Return (x, y) of the center of cell containing provided text 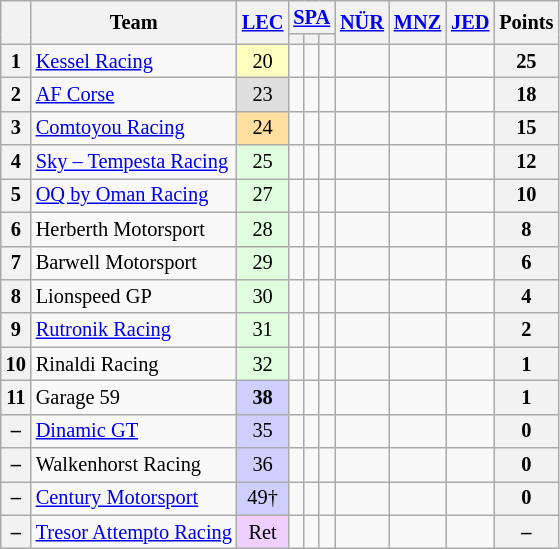
9 (16, 330)
15 (526, 128)
20 (263, 61)
18 (526, 94)
Century Motorsport (134, 498)
35 (263, 431)
MNZ (418, 22)
27 (263, 195)
31 (263, 330)
Team (134, 22)
23 (263, 94)
JED (470, 22)
24 (263, 128)
Dinamic GT (134, 431)
Herberth Motorsport (134, 229)
AF Corse (134, 94)
Ret (263, 532)
49† (263, 498)
LEC (263, 22)
5 (16, 195)
28 (263, 229)
7 (16, 263)
32 (263, 364)
3 (16, 128)
30 (263, 296)
Garage 59 (134, 397)
36 (263, 465)
Sky – Tempesta Racing (134, 162)
Walkenhorst Racing (134, 465)
SPA (312, 17)
38 (263, 397)
NÜR (362, 22)
Rinaldi Racing (134, 364)
Points (526, 22)
Lionspeed GP (134, 296)
Comtoyou Racing (134, 128)
29 (263, 263)
Barwell Motorsport (134, 263)
OQ by Oman Racing (134, 195)
11 (16, 397)
12 (526, 162)
Tresor Attempto Racing (134, 532)
Rutronik Racing (134, 330)
Kessel Racing (134, 61)
